From the cell containing the given text, extract its center point as [x, y] coordinate. 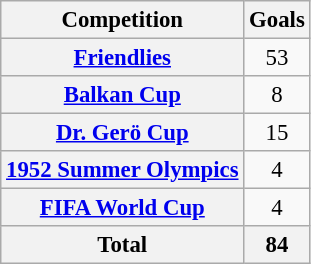
Total [122, 245]
84 [277, 245]
Dr. Gerö Cup [122, 133]
1952 Summer Olympics [122, 170]
15 [277, 133]
Goals [277, 20]
Competition [122, 20]
Balkan Cup [122, 95]
FIFA World Cup [122, 208]
8 [277, 95]
Friendlies [122, 58]
53 [277, 58]
